Scan for the cell matching the given text and deliver its [x, y] coordinate at center. 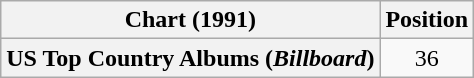
Position [427, 20]
36 [427, 58]
US Top Country Albums (Billboard) [190, 58]
Chart (1991) [190, 20]
